Determine the [x, y] coordinate at the center of the cell enclosing the given text.  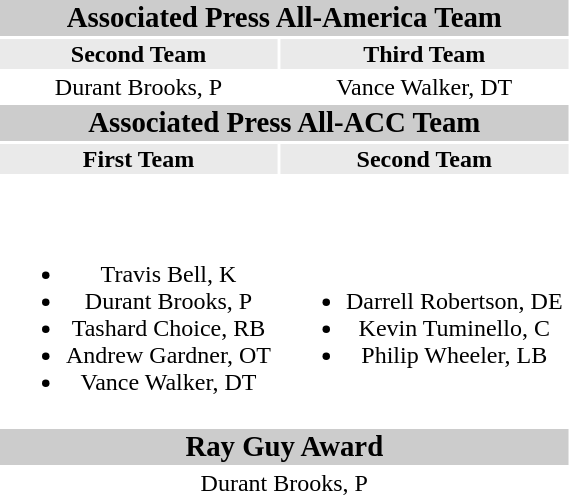
First Team [138, 159]
Third Team [424, 54]
Vance Walker, DT [424, 87]
Durant Brooks, P [138, 87]
Associated Press All-America Team [284, 18]
Associated Press All-ACC Team [284, 123]
Ray Guy Award [284, 447]
